Locate the cell with the specified text and output its [x, y] center coordinate. 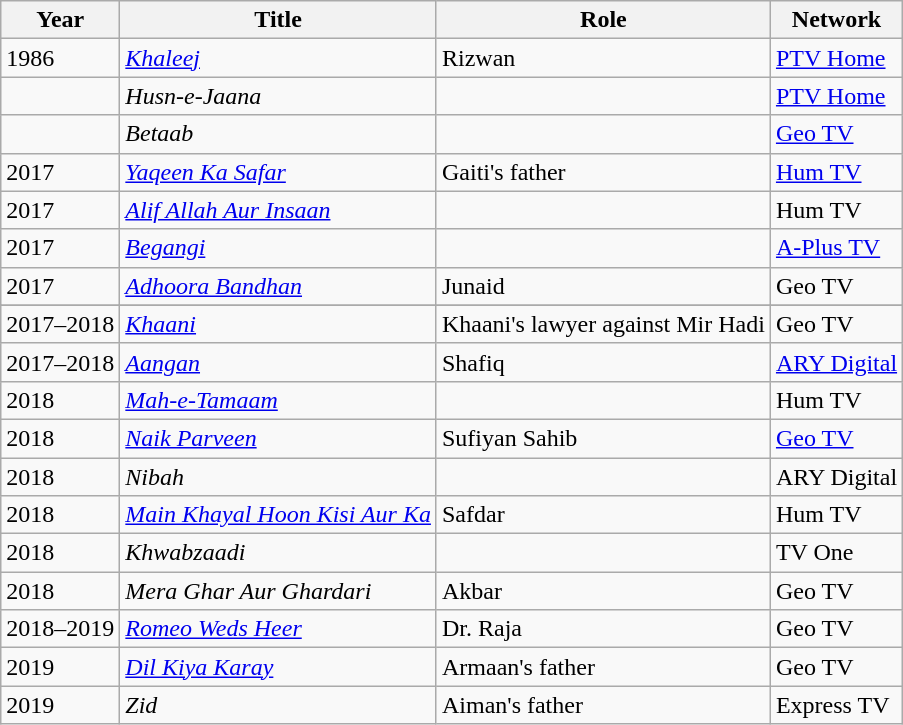
Role [603, 20]
Dr. Raja [603, 629]
Safdar [603, 515]
Husn-e-Jaana [278, 96]
Rizwan [603, 58]
Dil Kiya Karay [278, 667]
Aangan [278, 362]
Armaan's father [603, 667]
Adhoora Bandhan [278, 286]
Romeo Weds Heer [278, 629]
Aiman's father [603, 705]
Khaani [278, 324]
Mah-e-Tamaam [278, 400]
Sufiyan Sahib [603, 438]
Akbar [603, 591]
TV One [836, 553]
Alif Allah Aur Insaan [278, 210]
Network [836, 20]
Junaid [603, 286]
A-Plus TV [836, 248]
Khaleej [278, 58]
Shafiq [603, 362]
Express TV [836, 705]
Zid [278, 705]
2018–2019 [60, 629]
1986 [60, 58]
Year [60, 20]
Naik Parveen [278, 438]
Mera Ghar Aur Ghardari [278, 591]
Yaqeen Ka Safar [278, 172]
Nibah [278, 477]
Betaab [278, 134]
Khaani's lawyer against Mir Hadi [603, 324]
Main Khayal Hoon Kisi Aur Ka [278, 515]
Gaiti's father [603, 172]
Title [278, 20]
Khwabzaadi [278, 553]
Begangi [278, 248]
